Detect which cell encompasses the target text, then output its [X, Y] center coordinate. 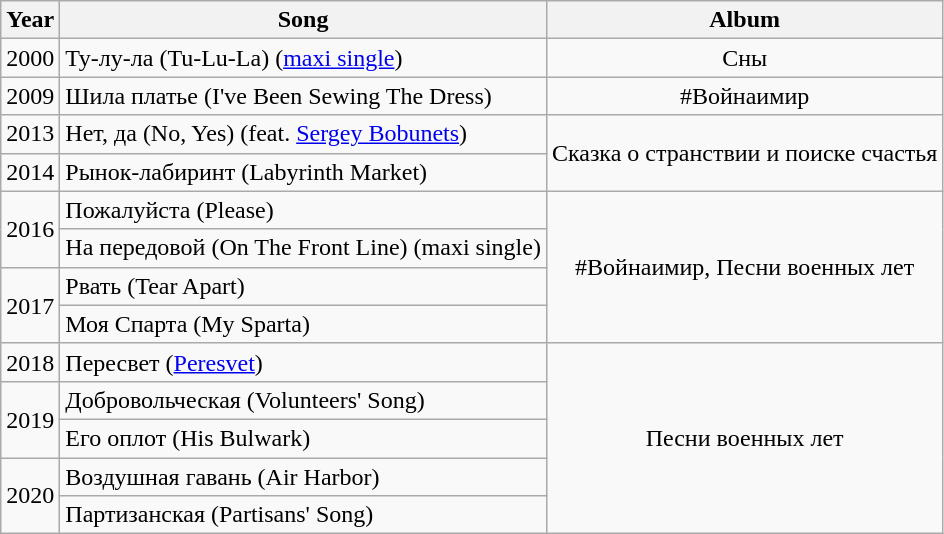
Его оплот (His Bulwark) [304, 438]
Year [30, 20]
Song [304, 20]
Рвать (Tear Apart) [304, 286]
Album [744, 20]
2016 [30, 229]
Ту-лу-ла (Tu-Lu-La) (maxi single) [304, 58]
2013 [30, 134]
2014 [30, 172]
Сны [744, 58]
2017 [30, 305]
Пересвет (Peresvet) [304, 362]
На передовой (On The Front Line) (maxi single) [304, 248]
Рынок-лабиринт (Labyrinth Market) [304, 172]
#Войнаимир, Песни военных лет [744, 267]
2019 [30, 419]
Воздушная гавань (Air Harbor) [304, 477]
2020 [30, 496]
Пожалуйста (Please) [304, 210]
2018 [30, 362]
Сказка о странствии и поиске счастья [744, 153]
2009 [30, 96]
Песни военных лет [744, 438]
Шила платье (I've Been Sewing The Dress) [304, 96]
Добровольческая (Volunteers' Song) [304, 400]
#Войнаимир [744, 96]
Партизанская (Partisans' Song) [304, 515]
Нет, да (No, Yes) (feat. Sergey Bobunets) [304, 134]
Моя Спарта (My Sparta) [304, 324]
2000 [30, 58]
